Find where the given text appears and provide that cell's center as [X, Y] coordinate. 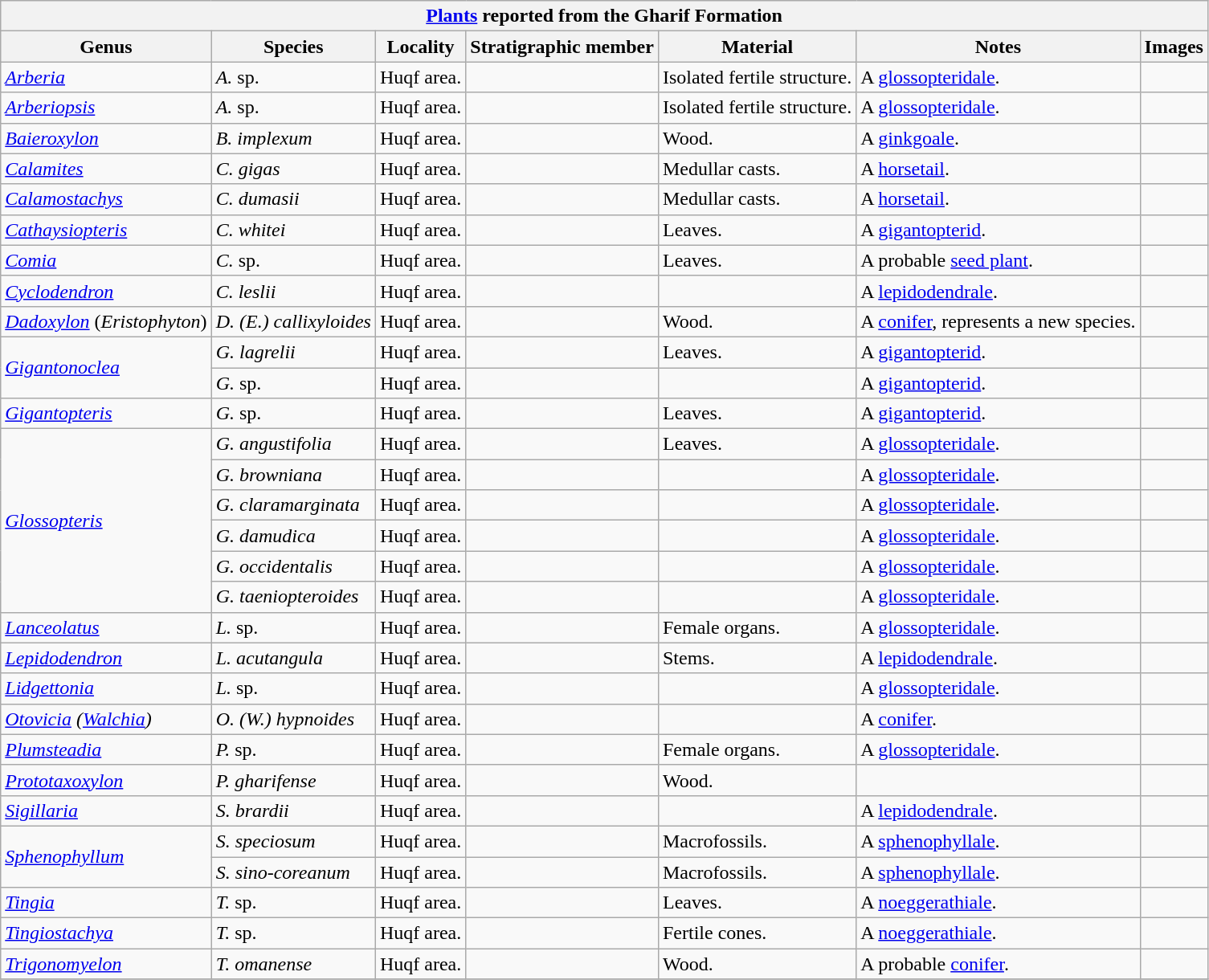
Lepidodendron [106, 658]
Species [293, 47]
Arberiopsis [106, 108]
Otovicia (Walchia) [106, 719]
Material [757, 47]
Stratigraphic member [562, 47]
G. taeniopteroides [293, 597]
C. sp. [293, 260]
A conifer, represents a new species. [998, 321]
A ginkgoale. [998, 138]
Sigillaria [106, 811]
Cathaysiopteris [106, 230]
Fertile cones. [757, 933]
Tingiostachya [106, 933]
O. (W.) hypnoides [293, 719]
G. lagrelii [293, 352]
Calamostachys [106, 199]
Stems. [757, 658]
B. implexum [293, 138]
C. gigas [293, 169]
Plants reported from the Gharif Formation [604, 16]
C. leslii [293, 291]
S. speciosum [293, 841]
Locality [420, 47]
Lanceolatus [106, 627]
Comia [106, 260]
Tingia [106, 903]
G. damudica [293, 536]
G. angustifolia [293, 444]
L. acutangula [293, 658]
Gigantopteris [106, 414]
Notes [998, 47]
Prototaxoxylon [106, 780]
P. sp. [293, 749]
Genus [106, 47]
Arberia [106, 77]
G. occidentalis [293, 566]
Gigantonoclea [106, 367]
Calamites [106, 169]
Dadoxylon (Eristophyton) [106, 321]
Baieroxylon [106, 138]
S. sino-coreanum [293, 872]
D. (E.) callixyloides [293, 321]
A probable conifer. [998, 964]
Glossopteris [106, 521]
Lidgettonia [106, 688]
Trigonomyelon [106, 964]
Sphenophyllum [106, 856]
G. browniana [293, 475]
A conifer. [998, 719]
C. dumasii [293, 199]
S. brardii [293, 811]
Plumsteadia [106, 749]
G. claramarginata [293, 505]
A probable seed plant. [998, 260]
P. gharifense [293, 780]
T. omanense [293, 964]
Cyclodendron [106, 291]
Images [1174, 47]
C. whitei [293, 230]
